Return the [x, y] coordinate for the center point of the cell that contains the specified text.  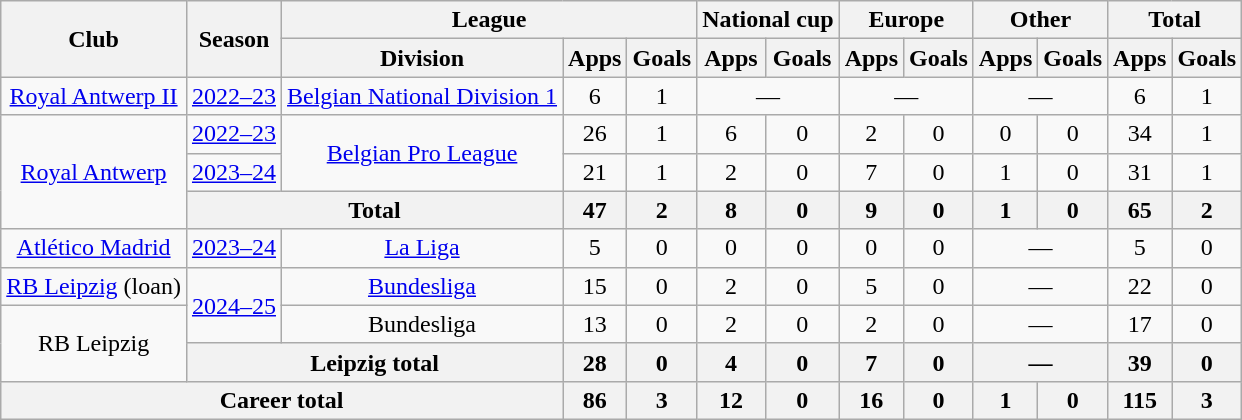
Atlético Madrid [94, 248]
RB Leipzig (loan) [94, 286]
Other [1040, 20]
Belgian Pro League [422, 153]
4 [731, 362]
Season [234, 39]
34 [1140, 134]
16 [871, 400]
13 [595, 324]
Royal Antwerp [94, 172]
86 [595, 400]
115 [1140, 400]
12 [731, 400]
8 [731, 210]
Royal Antwerp II [94, 96]
31 [1140, 172]
La Liga [422, 248]
Leipzig total [374, 362]
2024–25 [234, 305]
17 [1140, 324]
Career total [282, 400]
39 [1140, 362]
Club [94, 39]
15 [595, 286]
21 [595, 172]
League [490, 20]
47 [595, 210]
Europe [906, 20]
65 [1140, 210]
Division [422, 58]
National cup [768, 20]
RB Leipzig [94, 343]
9 [871, 210]
22 [1140, 286]
26 [595, 134]
Belgian National Division 1 [422, 96]
28 [595, 362]
